Capture the cell that displays the provided text and extract its [X, Y] central coordinate. 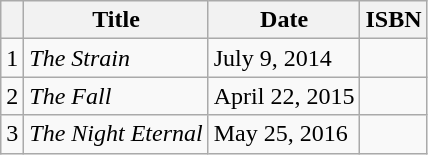
Title [116, 20]
3 [12, 134]
May 25, 2016 [284, 134]
The Night Eternal [116, 134]
1 [12, 58]
Date [284, 20]
July 9, 2014 [284, 58]
2 [12, 96]
April 22, 2015 [284, 96]
The Strain [116, 58]
The Fall [116, 96]
ISBN [394, 20]
